Output the [x, y] coordinate of the center of the cell containing the given text.  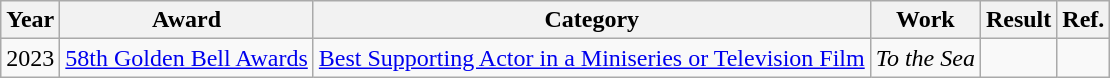
Ref. [1084, 20]
To the Sea [925, 58]
Best Supporting Actor in a Miniseries or Television Film [592, 58]
Award [187, 20]
Result [1018, 20]
2023 [30, 58]
Category [592, 20]
Work [925, 20]
Year [30, 20]
58th Golden Bell Awards [187, 58]
